Provide the (X, Y) coordinate of the cell's center where the given text is located.  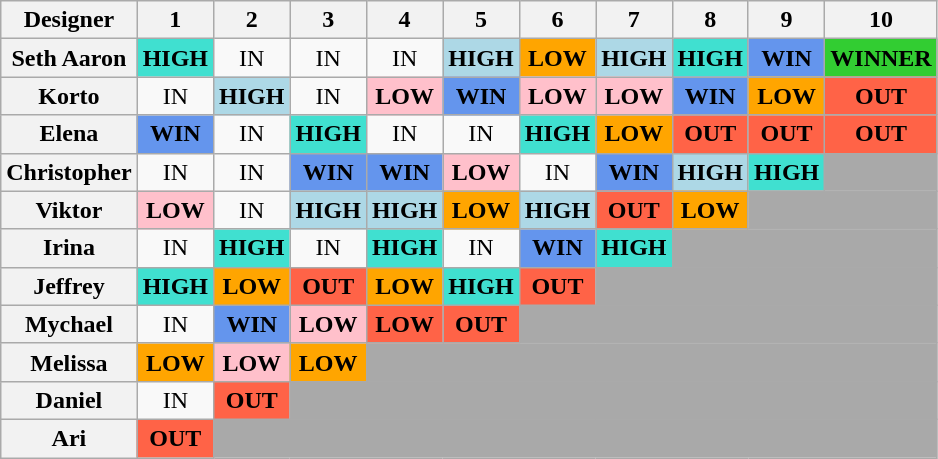
Designer (69, 20)
4 (404, 20)
Melissa (69, 362)
Korto (69, 96)
Ari (69, 438)
6 (557, 20)
3 (328, 20)
Jeffrey (69, 286)
1 (175, 20)
Mychael (69, 324)
Viktor (69, 210)
Seth Aaron (69, 58)
Elena (69, 134)
9 (786, 20)
Christopher (69, 172)
Irina (69, 248)
WINNER (881, 58)
10 (881, 20)
8 (710, 20)
7 (634, 20)
Daniel (69, 400)
2 (252, 20)
5 (481, 20)
